Identify which cell holds the provided text, then report its (X, Y) central coordinate. 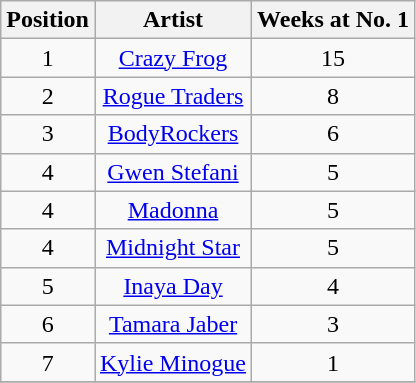
Madonna (172, 210)
Tamara Jaber (172, 324)
Kylie Minogue (172, 362)
Position (48, 20)
Midnight Star (172, 248)
2 (48, 96)
Crazy Frog (172, 58)
Artist (172, 20)
Rogue Traders (172, 96)
7 (48, 362)
8 (334, 96)
15 (334, 58)
Weeks at No. 1 (334, 20)
Gwen Stefani (172, 172)
Inaya Day (172, 286)
BodyRockers (172, 134)
